Search for the cell housing the specified text and yield its [X, Y] center coordinate. 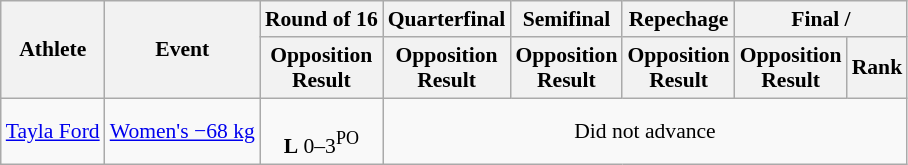
Final / [822, 19]
L 0–3PO [322, 132]
Semifinal [566, 19]
Athlete [53, 50]
Tayla Ford [53, 132]
Round of 16 [322, 19]
Women's −68 kg [182, 132]
Repechage [678, 19]
Quarterfinal [447, 19]
Rank [878, 68]
Did not advance [645, 132]
Event [182, 50]
